Capture the cell that displays the provided text and extract its [X, Y] central coordinate. 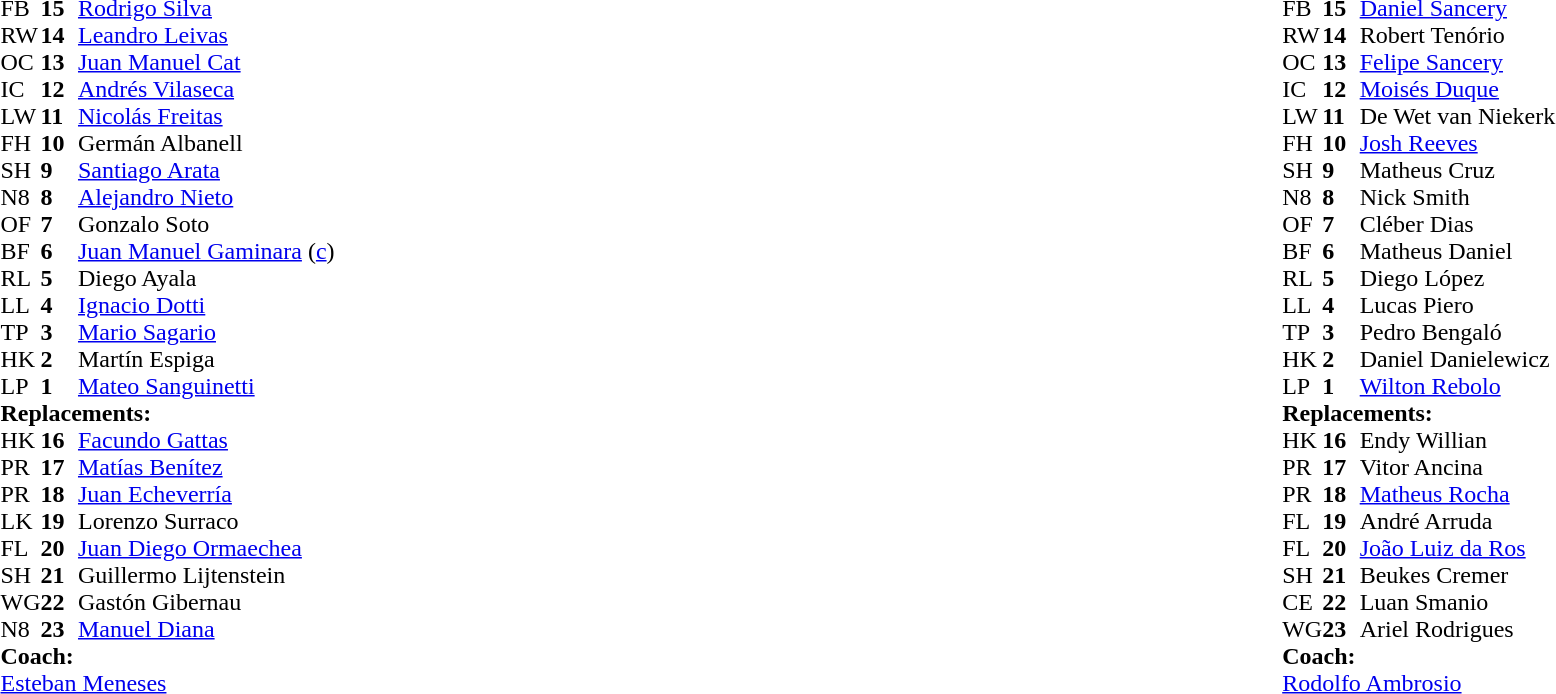
Alejandro Nieto [206, 198]
Guillermo Lijtenstein [206, 576]
Pedro Bengaló [1458, 332]
Nick Smith [1458, 198]
André Arruda [1458, 522]
Cléber Dias [1458, 224]
Matheus Daniel [1458, 252]
Matheus Cruz [1458, 170]
Gonzalo Soto [206, 224]
Beukes Cremer [1458, 576]
Matheus Rocha [1458, 494]
Juan Diego Ormaechea [206, 548]
Moisés Duque [1458, 90]
Endy Willian [1458, 440]
CE [1302, 602]
Wilton Rebolo [1458, 386]
Vitor Ancina [1458, 468]
Facundo Gattas [206, 440]
Mario Sagario [206, 332]
Matías Benítez [206, 468]
De Wet van Niekerk [1458, 116]
Felipe Sancery [1458, 62]
Luan Smanio [1458, 602]
Juan Manuel Gaminara (c) [206, 252]
Juan Manuel Cat [206, 62]
Gastón Gibernau [206, 602]
Juan Echeverría [206, 494]
Germán Albanell [206, 144]
Josh Reeves [1458, 144]
Mateo Sanguinetti [206, 386]
Robert Tenório [1458, 36]
Daniel Danielewicz [1458, 360]
Diego López [1458, 278]
Martín Espiga [206, 360]
Nicolás Freitas [206, 116]
Ignacio Dotti [206, 306]
Santiago Arata [206, 170]
Leandro Leivas [206, 36]
LK [20, 522]
Diego Ayala [206, 278]
Ariel Rodrigues [1458, 630]
Andrés Vilaseca [206, 90]
Lucas Piero [1458, 306]
Manuel Diana [206, 630]
Lorenzo Surraco [206, 522]
João Luiz da Ros [1458, 548]
